Locate the cell with the specified text and output its [x, y] center coordinate. 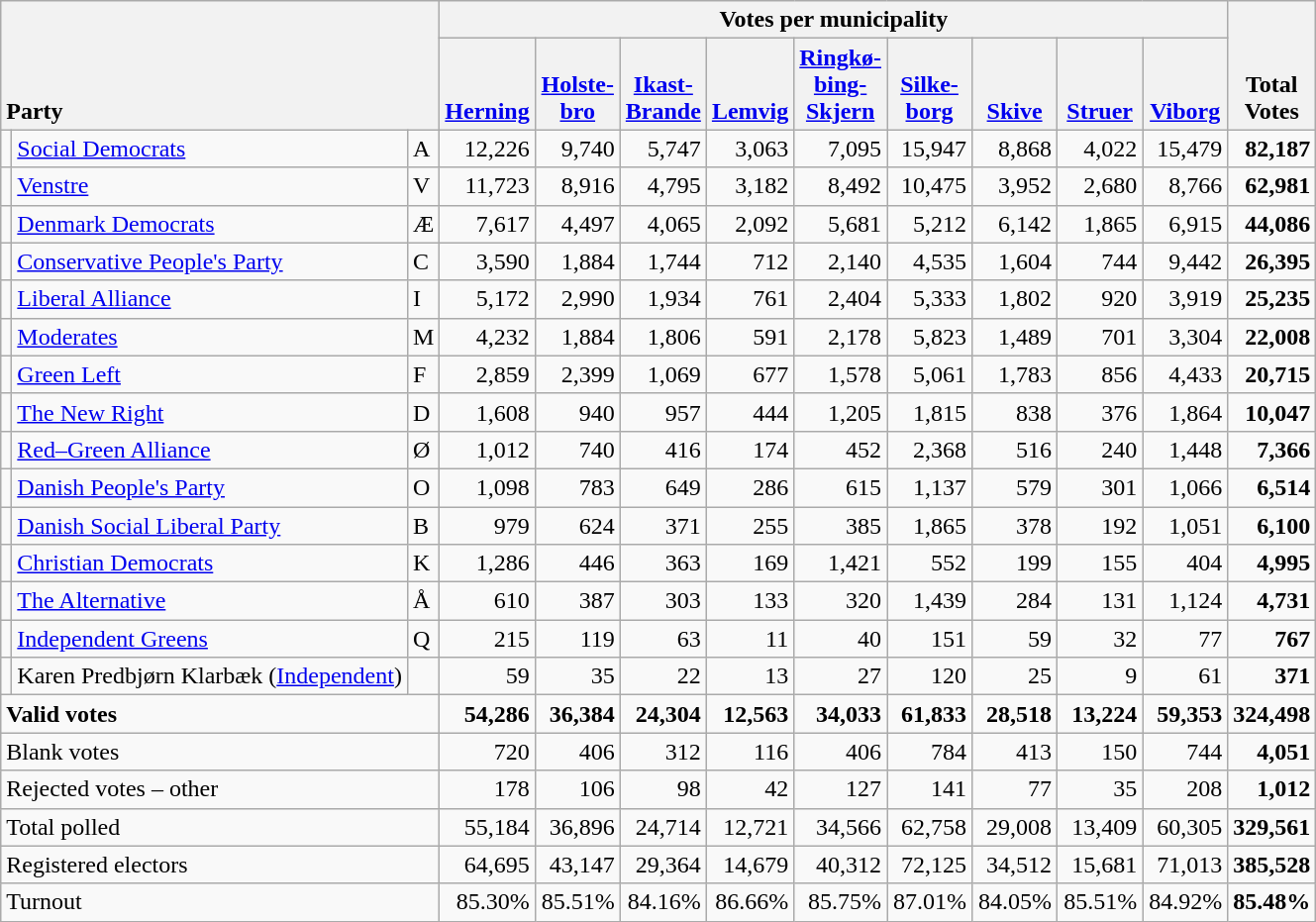
1,815 [930, 412]
3,919 [1185, 299]
2,404 [841, 299]
Karen Predbjørn Klarbæk (Independent) [210, 676]
1,802 [1015, 299]
720 [487, 752]
1,864 [1185, 412]
1,783 [1015, 374]
452 [841, 450]
Total polled [220, 827]
2,140 [841, 261]
Struer [1100, 84]
838 [1015, 412]
K [423, 563]
199 [1015, 563]
Turnout [220, 902]
6,915 [1185, 224]
85.75% [841, 902]
22,008 [1271, 337]
404 [1185, 563]
284 [1015, 601]
1,934 [663, 299]
4,051 [1271, 752]
920 [1100, 299]
677 [750, 374]
413 [1015, 752]
12,721 [750, 827]
649 [663, 487]
1,608 [487, 412]
11,723 [487, 186]
610 [487, 601]
Christian Democrats [210, 563]
3,304 [1185, 337]
Danish People's Party [210, 487]
Moderates [210, 337]
36,896 [577, 827]
446 [577, 563]
V [423, 186]
28,518 [1015, 714]
12,563 [750, 714]
2,990 [577, 299]
26,395 [1271, 261]
1,604 [1015, 261]
5,681 [841, 224]
2,399 [577, 374]
14,679 [750, 865]
2,368 [930, 450]
579 [1015, 487]
324,498 [1271, 714]
O [423, 487]
Votes per municipality [834, 20]
7,617 [487, 224]
761 [750, 299]
701 [1100, 337]
378 [1015, 526]
4,497 [577, 224]
43,147 [577, 865]
767 [1271, 639]
60,305 [1185, 827]
286 [750, 487]
4,065 [663, 224]
Conservative People's Party [210, 261]
1,489 [1015, 337]
13,409 [1100, 827]
1,744 [663, 261]
The Alternative [210, 601]
301 [1100, 487]
2,680 [1100, 186]
Lemvig [750, 84]
192 [1100, 526]
10,047 [1271, 412]
3,952 [1015, 186]
120 [930, 676]
979 [487, 526]
85.30% [487, 902]
320 [841, 601]
255 [750, 526]
3,063 [750, 149]
Ikast- Brande [663, 84]
8,916 [577, 186]
712 [750, 261]
106 [577, 789]
5,747 [663, 149]
5,061 [930, 374]
C [423, 261]
M [423, 337]
1,806 [663, 337]
82,187 [1271, 149]
151 [930, 639]
1,286 [487, 563]
55,184 [487, 827]
784 [930, 752]
116 [750, 752]
27 [841, 676]
Registered electors [220, 865]
Red–Green Alliance [210, 450]
5,333 [930, 299]
2,092 [750, 224]
25 [1015, 676]
1,578 [841, 374]
329,561 [1271, 827]
856 [1100, 374]
9,442 [1185, 261]
Liberal Alliance [210, 299]
303 [663, 601]
4,795 [663, 186]
5,172 [487, 299]
98 [663, 789]
15,479 [1185, 149]
Herning [487, 84]
11 [750, 639]
Venstre [210, 186]
444 [750, 412]
84.16% [663, 902]
36,384 [577, 714]
1,098 [487, 487]
5,823 [930, 337]
1,069 [663, 374]
Silke- borg [930, 84]
Social Democrats [210, 149]
62,758 [930, 827]
385 [841, 526]
150 [1100, 752]
215 [487, 639]
Green Left [210, 374]
208 [1185, 789]
6,514 [1271, 487]
24,714 [663, 827]
6,142 [1015, 224]
64,695 [487, 865]
1,137 [930, 487]
13 [750, 676]
552 [930, 563]
133 [750, 601]
957 [663, 412]
34,512 [1015, 865]
5,212 [930, 224]
Total Votes [1271, 65]
174 [750, 450]
Æ [423, 224]
2,859 [487, 374]
416 [663, 450]
376 [1100, 412]
1,439 [930, 601]
6,100 [1271, 526]
25,235 [1271, 299]
29,364 [663, 865]
155 [1100, 563]
Rejected votes – other [220, 789]
40,312 [841, 865]
1,448 [1185, 450]
1,205 [841, 412]
Denmark Democrats [210, 224]
940 [577, 412]
61,833 [930, 714]
63 [663, 639]
Q [423, 639]
Valid votes [220, 714]
4,731 [1271, 601]
131 [1100, 601]
624 [577, 526]
119 [577, 639]
42 [750, 789]
86.66% [750, 902]
127 [841, 789]
The New Right [210, 412]
59,353 [1185, 714]
2,178 [841, 337]
8,492 [841, 186]
44,086 [1271, 224]
240 [1100, 450]
4,232 [487, 337]
1,124 [1185, 601]
385,528 [1271, 865]
740 [577, 450]
4,535 [930, 261]
1,066 [1185, 487]
169 [750, 563]
9 [1100, 676]
Å [423, 601]
62,981 [1271, 186]
B [423, 526]
13,224 [1100, 714]
D [423, 412]
Ringkø- bing- Skjern [841, 84]
Skive [1015, 84]
4,022 [1100, 149]
1,421 [841, 563]
591 [750, 337]
54,286 [487, 714]
9,740 [577, 149]
61 [1185, 676]
34,566 [841, 827]
40 [841, 639]
387 [577, 601]
Blank votes [220, 752]
15,681 [1100, 865]
Danish Social Liberal Party [210, 526]
32 [1100, 639]
Party [220, 65]
72,125 [930, 865]
84.05% [1015, 902]
615 [841, 487]
F [423, 374]
10,475 [930, 186]
178 [487, 789]
Independent Greens [210, 639]
783 [577, 487]
7,366 [1271, 450]
141 [930, 789]
1,051 [1185, 526]
312 [663, 752]
34,033 [841, 714]
84.92% [1185, 902]
3,182 [750, 186]
22 [663, 676]
12,226 [487, 149]
A [423, 149]
71,013 [1185, 865]
363 [663, 563]
20,715 [1271, 374]
7,095 [841, 149]
29,008 [1015, 827]
4,433 [1185, 374]
Ø [423, 450]
15,947 [930, 149]
Viborg [1185, 84]
8,868 [1015, 149]
85.48% [1271, 902]
Holste- bro [577, 84]
I [423, 299]
516 [1015, 450]
8,766 [1185, 186]
4,995 [1271, 563]
3,590 [487, 261]
24,304 [663, 714]
87.01% [930, 902]
